Provide the [x, y] coordinate of the cell's center where the given text is located.  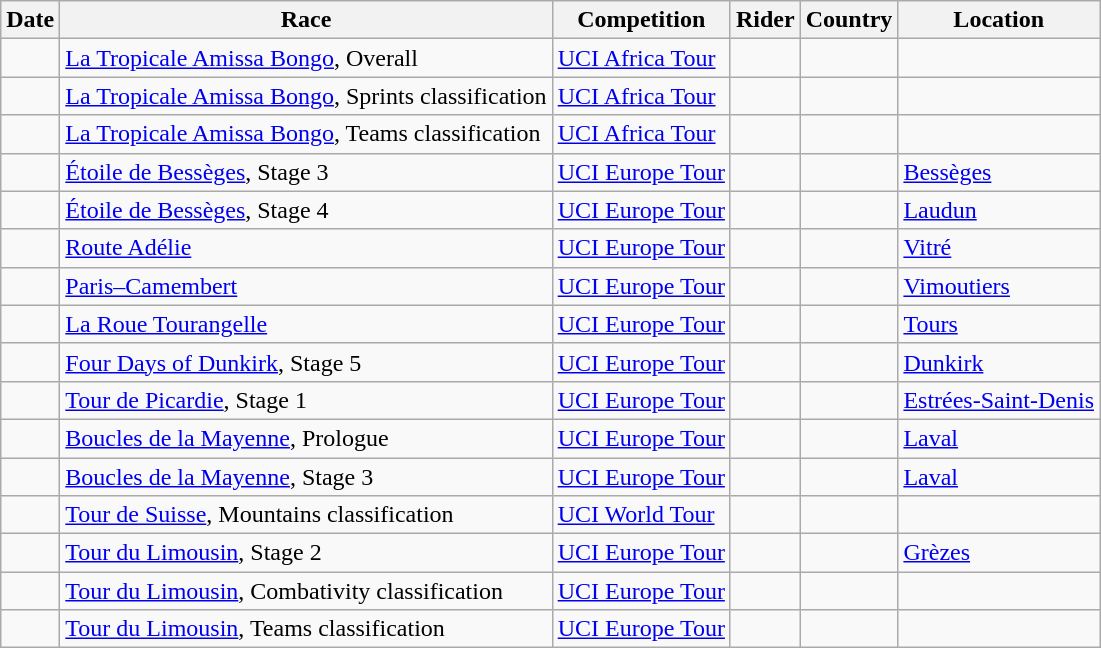
Paris–Camembert [306, 286]
Four Days of Dunkirk, Stage 5 [306, 362]
Tours [999, 324]
UCI World Tour [641, 515]
Tour de Picardie, Stage 1 [306, 400]
Route Adélie [306, 248]
Vitré [999, 248]
Date [30, 20]
Bessèges [999, 172]
La Tropicale Amissa Bongo, Teams classification [306, 134]
Competition [641, 20]
Dunkirk [999, 362]
Country [849, 20]
Location [999, 20]
Estrées-Saint-Denis [999, 400]
Tour du Limousin, Combativity classification [306, 591]
Grèzes [999, 553]
Étoile de Bessèges, Stage 3 [306, 172]
Boucles de la Mayenne, Stage 3 [306, 477]
La Tropicale Amissa Bongo, Overall [306, 58]
Étoile de Bessèges, Stage 4 [306, 210]
Tour de Suisse, Mountains classification [306, 515]
Tour du Limousin, Stage 2 [306, 553]
Vimoutiers [999, 286]
La Tropicale Amissa Bongo, Sprints classification [306, 96]
Laudun [999, 210]
La Roue Tourangelle [306, 324]
Rider [765, 20]
Race [306, 20]
Boucles de la Mayenne, Prologue [306, 438]
Tour du Limousin, Teams classification [306, 629]
